Locate the cell with the specified text and output its [x, y] center coordinate. 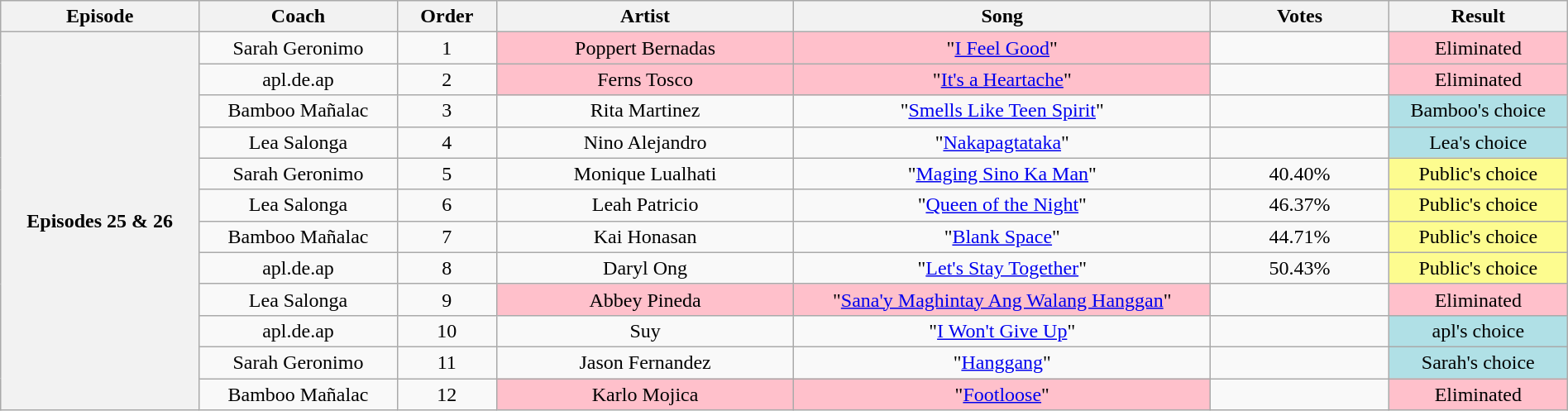
6 [447, 205]
Result [1478, 17]
"Smells Like Teen Spirit" [1002, 111]
7 [447, 237]
"I Feel Good" [1002, 48]
apl's choice [1478, 331]
"I Won't Give Up" [1002, 331]
50.43% [1300, 268]
46.37% [1300, 205]
2 [447, 79]
"Sana'y Maghintay Ang Walang Hanggan" [1002, 299]
3 [447, 111]
Leah Patricio [645, 205]
"Nakapagtataka" [1002, 142]
Rita Martinez [645, 111]
Jason Fernandez [645, 362]
Karlo Mojica [645, 394]
"Footloose" [1002, 394]
"Queen of the Night" [1002, 205]
Poppert Bernadas [645, 48]
Bamboo's choice [1478, 111]
Episodes 25 & 26 [100, 222]
Lea's choice [1478, 142]
10 [447, 331]
9 [447, 299]
Song [1002, 17]
Votes [1300, 17]
Episode [100, 17]
"Hanggang" [1002, 362]
Nino Alejandro [645, 142]
"Let's Stay Together" [1002, 268]
"Blank Space" [1002, 237]
5 [447, 174]
4 [447, 142]
Monique Lualhati [645, 174]
Coach [299, 17]
Abbey Pineda [645, 299]
8 [447, 268]
11 [447, 362]
"Maging Sino Ka Man" [1002, 174]
12 [447, 394]
40.40% [1300, 174]
44.71% [1300, 237]
Artist [645, 17]
Ferns Tosco [645, 79]
1 [447, 48]
Sarah's choice [1478, 362]
Suy [645, 331]
Daryl Ong [645, 268]
Order [447, 17]
Kai Honasan [645, 237]
"It's a Heartache" [1002, 79]
